Capture the cell that displays the provided text and extract its (X, Y) central coordinate. 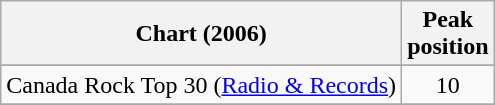
Peakposition (448, 34)
10 (448, 85)
Canada Rock Top 30 (Radio & Records) (202, 85)
Chart (2006) (202, 34)
